Pinpoint the cell where the given text exists, returning its [X, Y] midpoint coordinate. 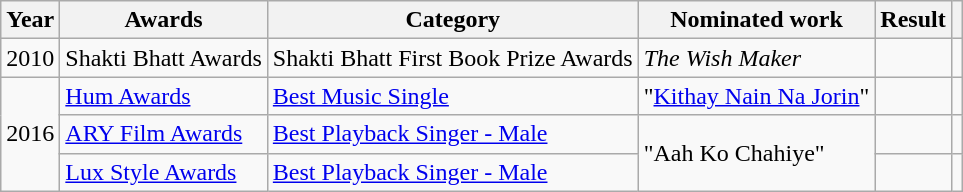
Year [30, 20]
Result [913, 20]
Best Music Single [452, 96]
"Kithay Nain Na Jorin" [756, 96]
The Wish Maker [756, 58]
Category [452, 20]
Shakti Bhatt First Book Prize Awards [452, 58]
Shakti Bhatt Awards [164, 58]
"Aah Ko Chahiye" [756, 153]
2010 [30, 58]
Awards [164, 20]
2016 [30, 134]
Nominated work [756, 20]
Hum Awards [164, 96]
Lux Style Awards [164, 172]
ARY Film Awards [164, 134]
